Detect which cell encompasses the target text, then output its [X, Y] center coordinate. 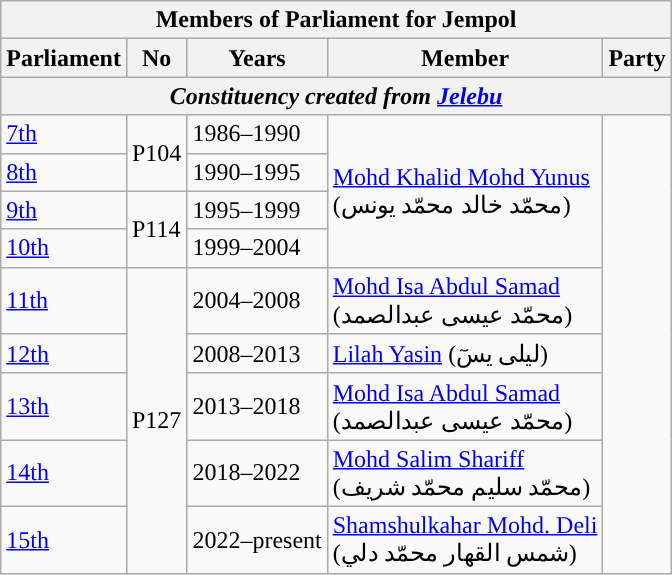
1990–1995 [257, 172]
8th [64, 172]
2022–present [257, 540]
2008–2013 [257, 354]
Party [637, 58]
2004–2008 [257, 300]
Parliament [64, 58]
1999–2004 [257, 248]
Member [465, 58]
Shamshulkahar Mohd. Deli (شمس القهار محمّد دلي) [465, 540]
P127 [156, 420]
2013–2018 [257, 406]
Mohd Salim Shariff (محمّد سليم محمّد شريف) [465, 474]
Years [257, 58]
No [156, 58]
Constituency created from Jelebu [336, 96]
P104 [156, 153]
12th [64, 354]
1986–1990 [257, 134]
P114 [156, 229]
15th [64, 540]
11th [64, 300]
10th [64, 248]
Lilah Yasin (ليلى يسٓ) [465, 354]
7th [64, 134]
13th [64, 406]
Members of Parliament for Jempol [336, 20]
9th [64, 210]
14th [64, 474]
1995–1999 [257, 210]
Mohd Khalid Mohd Yunus (محمّد خالد محمّد يونس) [465, 191]
2018–2022 [257, 474]
